Detect which cell encompasses the target text, then output its [X, Y] center coordinate. 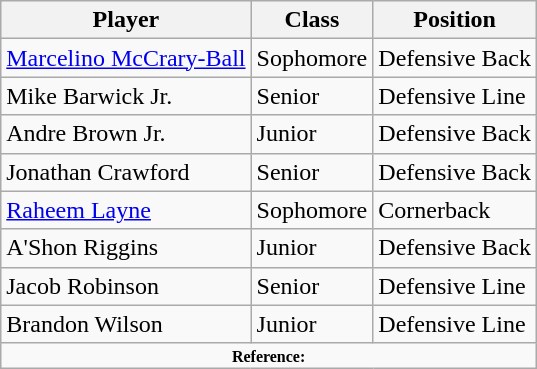
Reference: [269, 355]
Mike Barwick Jr. [126, 96]
Player [126, 20]
A'Shon Riggins [126, 248]
Class [312, 20]
Jacob Robinson [126, 286]
Position [455, 20]
Andre Brown Jr. [126, 134]
Jonathan Crawford [126, 172]
Cornerback [455, 210]
Raheem Layne [126, 210]
Brandon Wilson [126, 324]
Marcelino McCrary-Ball [126, 58]
